Locate the cell with the specified text and output its (X, Y) center coordinate. 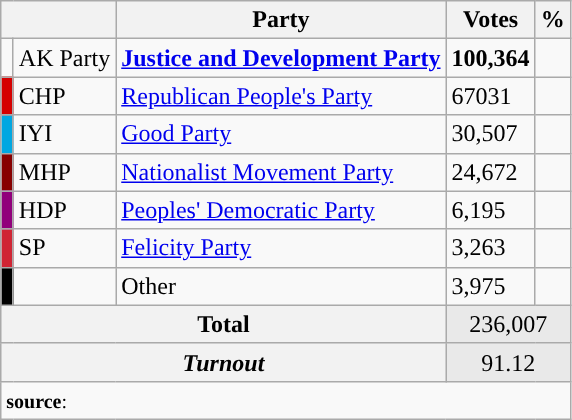
SP (64, 248)
24,672 (490, 172)
HDP (64, 210)
CHP (64, 96)
Republican People's Party (281, 96)
Other (281, 286)
3,975 (490, 286)
Party (281, 20)
IYI (64, 134)
Peoples' Democratic Party (281, 210)
100,364 (490, 58)
Nationalist Movement Party (281, 172)
Votes (490, 20)
source: (286, 400)
% (552, 20)
Felicity Party (281, 248)
Justice and Development Party (281, 58)
30,507 (490, 134)
MHP (64, 172)
236,007 (508, 324)
67031 (490, 96)
AK Party (64, 58)
91.12 (508, 362)
3,263 (490, 248)
Good Party (281, 134)
Turnout (224, 362)
6,195 (490, 210)
Total (224, 324)
